Provide the (X, Y) coordinate of the cell's center where the given text is located.  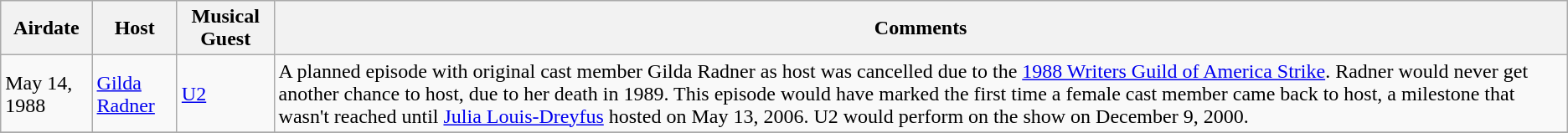
Host (134, 28)
Gilda Radner (134, 94)
May 14, 1988 (47, 94)
Airdate (47, 28)
Musical Guest (225, 28)
U2 (225, 94)
Comments (921, 28)
